Extract the [X, Y] coordinate from the center of the cell holding the provided text.  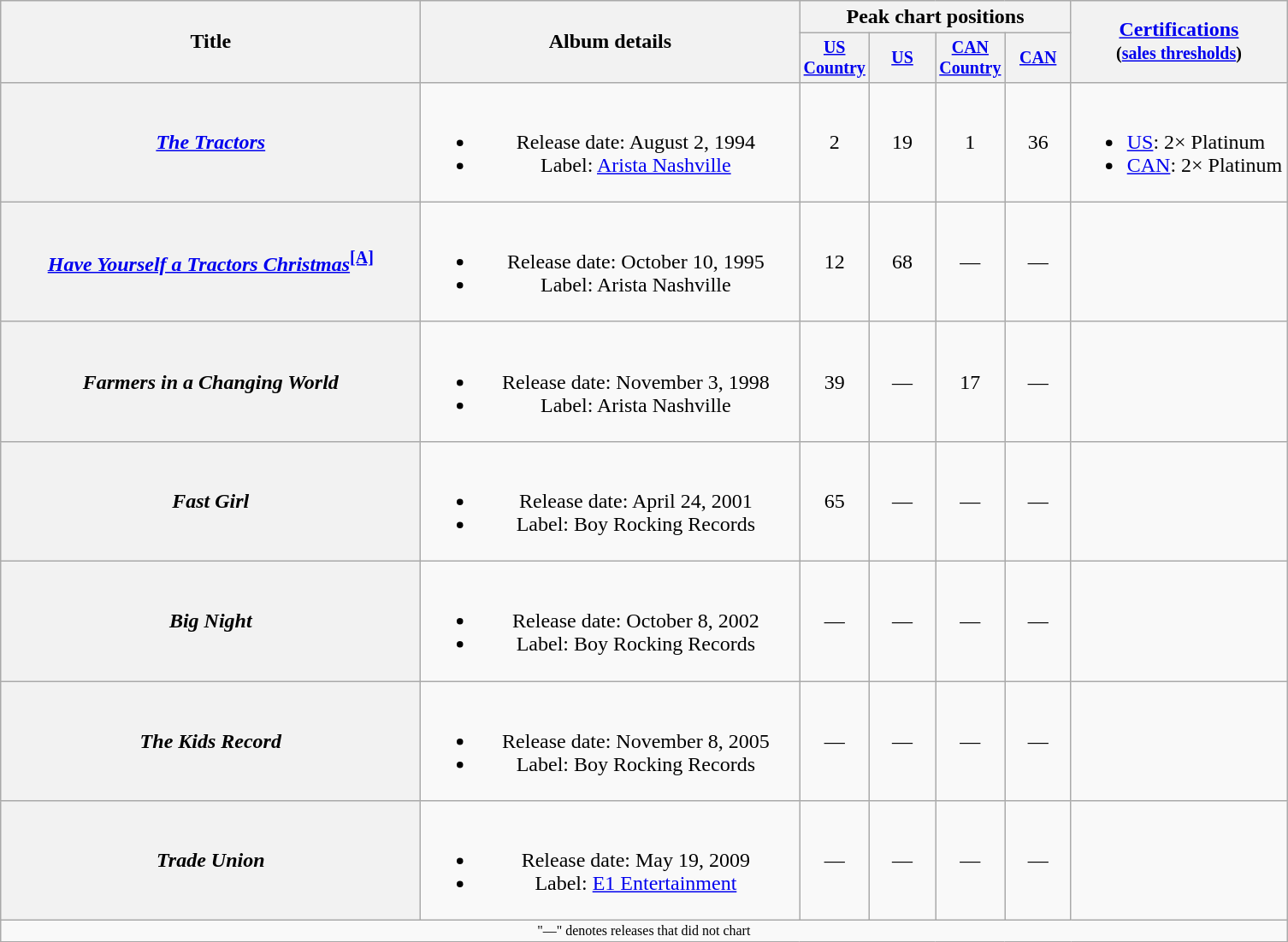
Release date: October 8, 2002Label: Boy Rocking Records [611, 621]
Trade Union [210, 861]
US [903, 58]
12 [835, 262]
Album details [611, 42]
The Kids Record [210, 741]
36 [1038, 142]
Fast Girl [210, 501]
Farmers in a Changing World [210, 381]
Certifications(sales thresholds) [1179, 42]
Release date: April 24, 2001Label: Boy Rocking Records [611, 501]
The Tractors [210, 142]
US: 2× PlatinumCAN: 2× Platinum [1179, 142]
Release date: November 8, 2005Label: Boy Rocking Records [611, 741]
19 [903, 142]
Title [210, 42]
65 [835, 501]
CAN [1038, 58]
CAN Country [971, 58]
39 [835, 381]
Release date: October 10, 1995Label: Arista Nashville [611, 262]
"—" denotes releases that did not chart [644, 931]
Release date: May 19, 2009Label: E1 Entertainment [611, 861]
68 [903, 262]
Release date: November 3, 1998Label: Arista Nashville [611, 381]
Big Night [210, 621]
Have Yourself a Tractors Christmas[A] [210, 262]
US Country [835, 58]
1 [971, 142]
17 [971, 381]
Peak chart positions [936, 17]
Release date: August 2, 1994Label: Arista Nashville [611, 142]
2 [835, 142]
